Search for the cell housing the specified text and yield its [X, Y] center coordinate. 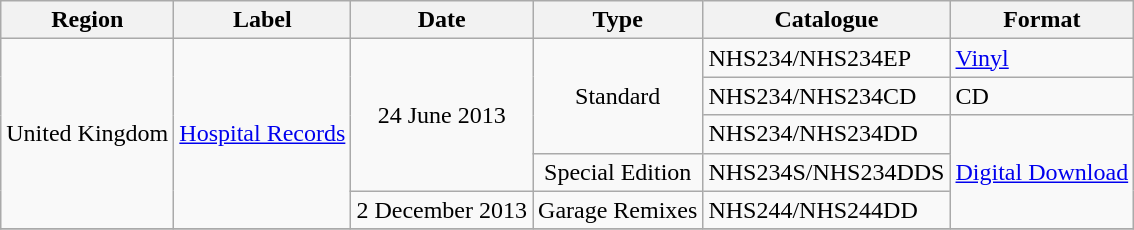
Catalogue [826, 20]
24 June 2013 [442, 115]
Region [88, 20]
Standard [618, 96]
NHS234/NHS234CD [826, 96]
CD [1042, 96]
NHS234S/NHS234DDS [826, 172]
Type [618, 20]
United Kingdom [88, 134]
Date [442, 20]
NHS234/NHS234EP [826, 58]
Format [1042, 20]
2 December 2013 [442, 210]
Vinyl [1042, 58]
NHS244/NHS244DD [826, 210]
Hospital Records [262, 134]
Label [262, 20]
Digital Download [1042, 172]
NHS234/NHS234DD [826, 134]
Garage Remixes [618, 210]
Special Edition [618, 172]
